Detect which cell encompasses the target text, then output its (x, y) center coordinate. 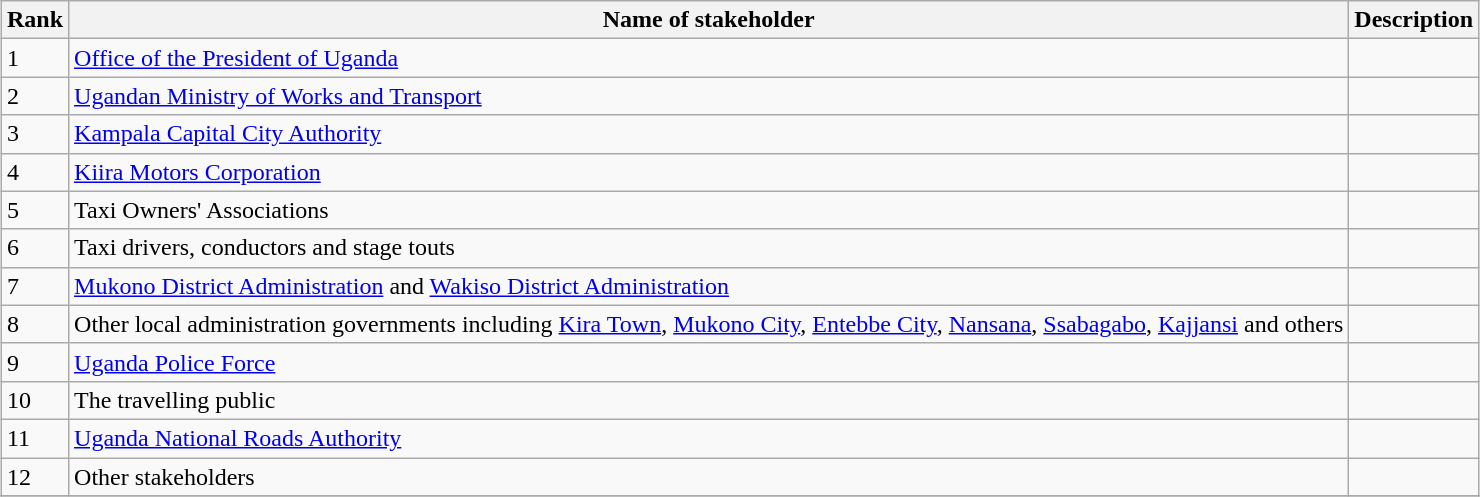
4 (34, 172)
The travelling public (709, 400)
Kiira Motors Corporation (709, 172)
9 (34, 362)
6 (34, 248)
3 (34, 134)
Kampala Capital City Authority (709, 134)
Uganda National Roads Authority (709, 438)
2 (34, 96)
8 (34, 324)
Taxi Owners' Associations (709, 210)
5 (34, 210)
Taxi drivers, conductors and stage touts (709, 248)
Uganda Police Force (709, 362)
10 (34, 400)
11 (34, 438)
Mukono District Administration and Wakiso District Administration (709, 286)
Name of stakeholder (709, 20)
Other local administration governments including Kira Town, Mukono City, Entebbe City, Nansana, Ssabagabo, Kajjansi and others (709, 324)
Rank (34, 20)
1 (34, 58)
Description (1414, 20)
Other stakeholders (709, 477)
7 (34, 286)
12 (34, 477)
Office of the President of Uganda (709, 58)
Ugandan Ministry of Works and Transport (709, 96)
